Pinpoint the cell where the given text exists, returning its [x, y] midpoint coordinate. 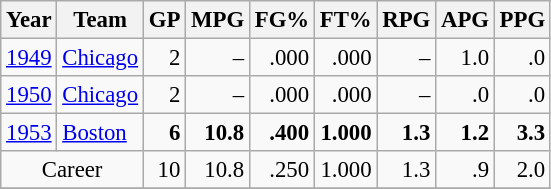
RPG [406, 20]
PPG [522, 20]
Year [29, 20]
6 [164, 133]
.250 [282, 170]
.9 [466, 170]
1.2 [466, 133]
1.0 [466, 58]
1953 [29, 133]
1949 [29, 58]
3.3 [522, 133]
GP [164, 20]
10 [164, 170]
Boston [100, 133]
FG% [282, 20]
MPG [218, 20]
1950 [29, 95]
.400 [282, 133]
Team [100, 20]
Career [72, 170]
FT% [346, 20]
2.0 [522, 170]
APG [466, 20]
